Extract the [X, Y] coordinate from the center of the cell holding the provided text.  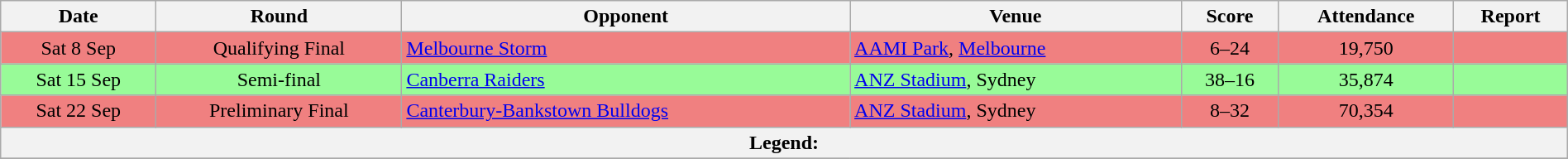
Canterbury-Bankstown Bulldogs [626, 111]
6–24 [1229, 48]
35,874 [1366, 79]
Venue [1016, 17]
Canberra Raiders [626, 79]
Date [79, 17]
8–32 [1229, 111]
Round [280, 17]
Attendance [1366, 17]
Sat 15 Sep [79, 79]
70,354 [1366, 111]
Sat 8 Sep [79, 48]
Semi-final [280, 79]
Melbourne Storm [626, 48]
AAMI Park, Melbourne [1016, 48]
Score [1229, 17]
Sat 22 Sep [79, 111]
19,750 [1366, 48]
Opponent [626, 17]
38–16 [1229, 79]
Preliminary Final [280, 111]
Qualifying Final [280, 48]
Report [1510, 17]
Legend: [784, 142]
